Search for the cell housing the specified text and yield its [X, Y] center coordinate. 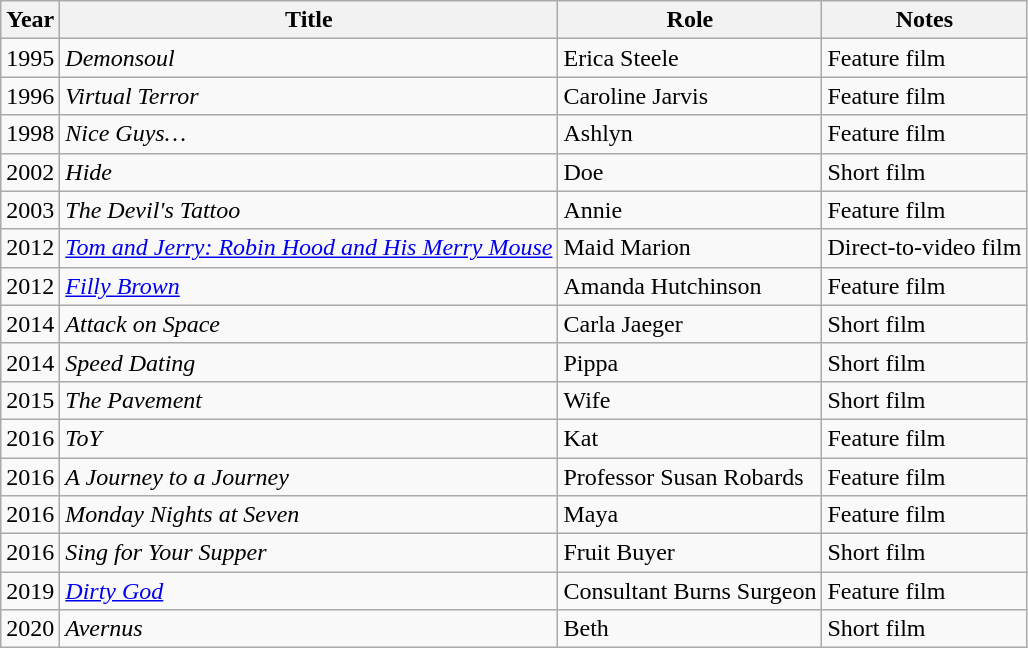
Professor Susan Robards [690, 477]
2019 [30, 591]
Attack on Space [309, 324]
Pippa [690, 362]
Demonsoul [309, 58]
Beth [690, 629]
The Devil's Tattoo [309, 210]
A Journey to a Journey [309, 477]
2003 [30, 210]
Notes [924, 20]
2002 [30, 172]
Avernus [309, 629]
Speed Dating [309, 362]
Monday Nights at Seven [309, 515]
Erica Steele [690, 58]
Dirty God [309, 591]
Maid Marion [690, 248]
Ashlyn [690, 134]
Filly Brown [309, 286]
Virtual Terror [309, 96]
1996 [30, 96]
Amanda Hutchinson [690, 286]
Carla Jaeger [690, 324]
Maya [690, 515]
Consultant Burns Surgeon [690, 591]
Annie [690, 210]
2015 [30, 400]
2020 [30, 629]
Direct-to-video film [924, 248]
Kat [690, 438]
Hide [309, 172]
1998 [30, 134]
Title [309, 20]
The Pavement [309, 400]
Wife [690, 400]
Doe [690, 172]
Caroline Jarvis [690, 96]
Sing for Your Supper [309, 553]
Nice Guys… [309, 134]
ToY [309, 438]
1995 [30, 58]
Year [30, 20]
Role [690, 20]
Fruit Buyer [690, 553]
Tom and Jerry: Robin Hood and His Merry Mouse [309, 248]
